Capture the cell that displays the provided text and extract its (x, y) central coordinate. 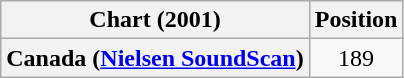
Canada (Nielsen SoundScan) (155, 58)
Position (356, 20)
189 (356, 58)
Chart (2001) (155, 20)
